For the text-containing cell, return its midpoint in [x, y] coordinate format. 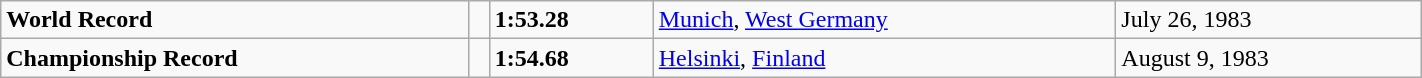
Helsinki, Finland [884, 58]
World Record [234, 20]
Championship Record [234, 58]
July 26, 1983 [1268, 20]
August 9, 1983 [1268, 58]
Munich, West Germany [884, 20]
1:53.28 [571, 20]
1:54.68 [571, 58]
